From the cell containing the given text, extract its center point as [x, y] coordinate. 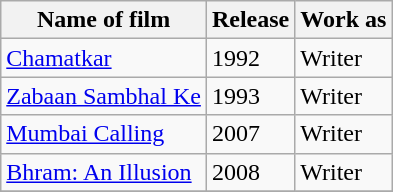
Name of film [104, 20]
Mumbai Calling [104, 134]
Zabaan Sambhal Ke [104, 96]
Chamatkar [104, 58]
Work as [344, 20]
1993 [250, 96]
Bhram: An Illusion [104, 172]
2008 [250, 172]
Release [250, 20]
2007 [250, 134]
1992 [250, 58]
